Return the [x, y] coordinate for the center point of the cell that contains the specified text.  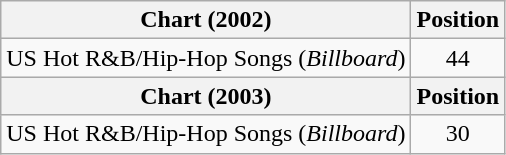
30 [458, 134]
Chart (2003) [206, 96]
44 [458, 58]
Chart (2002) [206, 20]
